Output the (X, Y) coordinate of the center of the cell containing the given text.  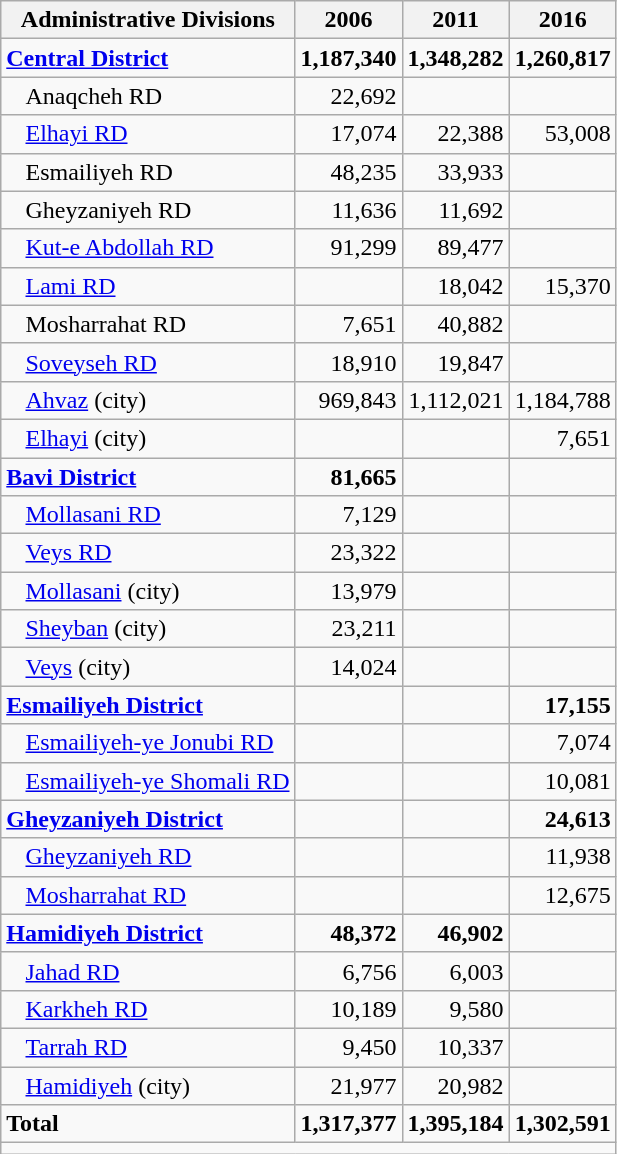
33,933 (456, 172)
1,260,817 (562, 58)
2006 (348, 20)
Esmailiyeh-ye Jonubi RD (148, 743)
2016 (562, 20)
Lami RD (148, 286)
15,370 (562, 286)
Elhayi (city) (148, 438)
9,580 (456, 1009)
1,187,340 (348, 58)
7,129 (348, 515)
Elhayi RD (148, 134)
10,081 (562, 781)
24,613 (562, 819)
Esmailiyeh District (148, 705)
21,977 (348, 1085)
6,756 (348, 971)
17,155 (562, 705)
Bavi District (148, 477)
1,112,021 (456, 400)
Mollasani RD (148, 515)
11,938 (562, 857)
9,450 (348, 1047)
Soveyseh RD (148, 362)
91,299 (348, 248)
1,317,377 (348, 1124)
Anaqcheh RD (148, 96)
40,882 (456, 324)
Tarrah RD (148, 1047)
17,074 (348, 134)
Mollasani (city) (148, 591)
Hamidiyeh District (148, 933)
48,372 (348, 933)
969,843 (348, 400)
Ahvaz (city) (148, 400)
11,636 (348, 210)
1,184,788 (562, 400)
23,211 (348, 629)
23,322 (348, 553)
1,395,184 (456, 1124)
Hamidiyeh (city) (148, 1085)
6,003 (456, 971)
2011 (456, 20)
81,665 (348, 477)
Central District (148, 58)
Veys RD (148, 553)
46,902 (456, 933)
19,847 (456, 362)
Gheyzaniyeh District (148, 819)
10,189 (348, 1009)
13,979 (348, 591)
18,910 (348, 362)
1,348,282 (456, 58)
Sheyban (city) (148, 629)
Jahad RD (148, 971)
Total (148, 1124)
22,692 (348, 96)
Karkheh RD (148, 1009)
Administrative Divisions (148, 20)
Esmailiyeh RD (148, 172)
18,042 (456, 286)
11,692 (456, 210)
89,477 (456, 248)
20,982 (456, 1085)
53,008 (562, 134)
22,388 (456, 134)
1,302,591 (562, 1124)
48,235 (348, 172)
Kut-e Abdollah RD (148, 248)
10,337 (456, 1047)
7,074 (562, 743)
14,024 (348, 667)
12,675 (562, 895)
Esmailiyeh-ye Shomali RD (148, 781)
Veys (city) (148, 667)
